From the cell containing the given text, extract its center point as (x, y) coordinate. 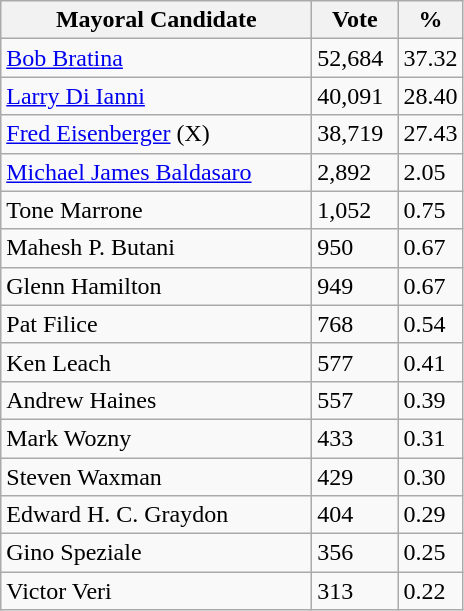
38,719 (355, 134)
949 (355, 286)
27.43 (430, 134)
Mayoral Candidate (156, 20)
28.40 (430, 96)
Fred Eisenberger (X) (156, 134)
Michael James Baldasaro (156, 172)
40,091 (355, 96)
2,892 (355, 172)
Pat Filice (156, 324)
404 (355, 515)
313 (355, 591)
950 (355, 248)
0.22 (430, 591)
Steven Waxman (156, 477)
Ken Leach (156, 362)
356 (355, 553)
Edward H. C. Graydon (156, 515)
0.31 (430, 438)
0.30 (430, 477)
0.39 (430, 400)
Victor Veri (156, 591)
Gino Speziale (156, 553)
% (430, 20)
Vote (355, 20)
Mahesh P. Butani (156, 248)
Larry Di Ianni (156, 96)
Mark Wozny (156, 438)
2.05 (430, 172)
768 (355, 324)
52,684 (355, 58)
0.29 (430, 515)
557 (355, 400)
0.41 (430, 362)
37.32 (430, 58)
429 (355, 477)
0.54 (430, 324)
0.25 (430, 553)
433 (355, 438)
Bob Bratina (156, 58)
577 (355, 362)
1,052 (355, 210)
Andrew Haines (156, 400)
0.75 (430, 210)
Tone Marrone (156, 210)
Glenn Hamilton (156, 286)
